Find where the given text appears and provide that cell's center as (X, Y) coordinate. 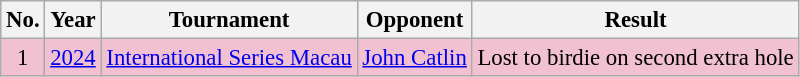
No. (23, 20)
International Series Macau (229, 58)
1 (23, 58)
Year (73, 20)
Result (636, 20)
John Catlin (414, 58)
Opponent (414, 20)
Lost to birdie on second extra hole (636, 58)
2024 (73, 58)
Tournament (229, 20)
